For the text-containing cell, return its midpoint in (X, Y) coordinate format. 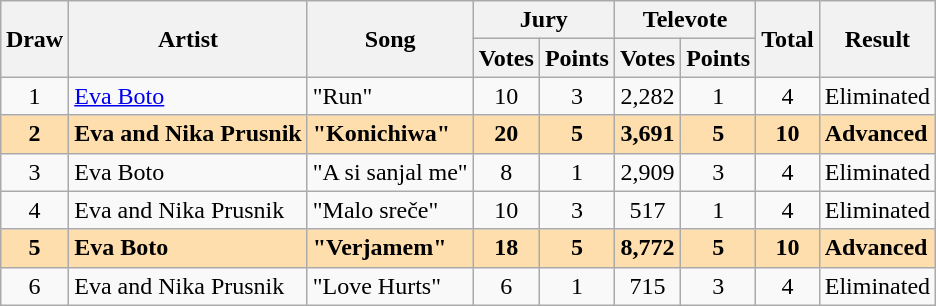
Total (788, 39)
Result (877, 39)
Jury (544, 20)
"Konichiwa" (390, 134)
517 (647, 210)
Song (390, 39)
715 (647, 286)
"Malo sreče" (390, 210)
Televote (684, 20)
3,691 (647, 134)
20 (506, 134)
8,772 (647, 248)
8 (506, 172)
"A si sanjal me" (390, 172)
"Run" (390, 96)
"Love Hurts" (390, 286)
Draw (34, 39)
Artist (188, 39)
2 (34, 134)
18 (506, 248)
"Verjamem" (390, 248)
2,282 (647, 96)
2,909 (647, 172)
